Return [x, y] of the center of cell containing provided text 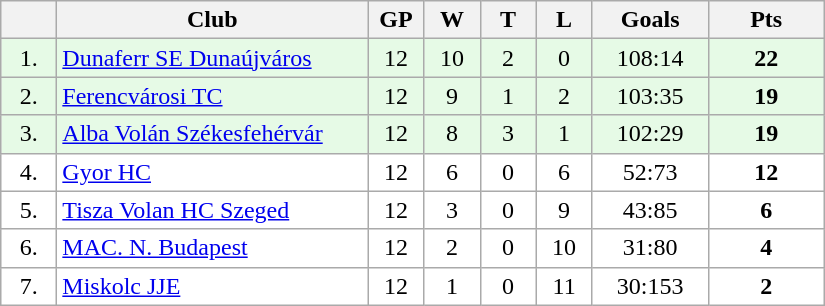
2. [29, 96]
103:35 [650, 96]
31:80 [650, 248]
Pts [766, 20]
Alba Volán Székesfehérvár [212, 134]
Miskolc JJE [212, 286]
6. [29, 248]
L [564, 20]
1. [29, 58]
T [508, 20]
3. [29, 134]
22 [766, 58]
102:29 [650, 134]
4. [29, 172]
MAC. N. Budapest [212, 248]
8 [452, 134]
Gyor HC [212, 172]
W [452, 20]
52:73 [650, 172]
4 [766, 248]
11 [564, 286]
Tisza Volan HC Szeged [212, 210]
30:153 [650, 286]
Dunaferr SE Dunaújváros [212, 58]
Ferencvárosi TC [212, 96]
5. [29, 210]
43:85 [650, 210]
Goals [650, 20]
108:14 [650, 58]
GP [396, 20]
Club [212, 20]
7. [29, 286]
